For the text-containing cell, return its midpoint in (X, Y) coordinate format. 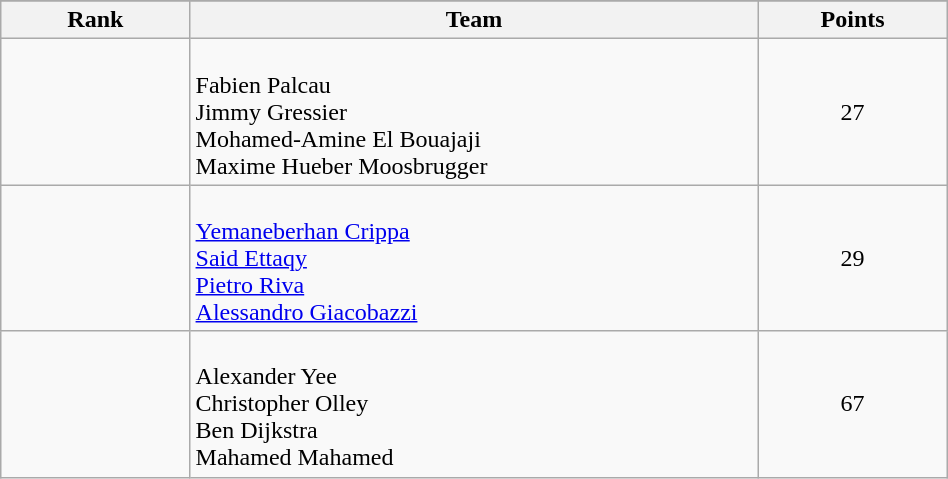
Rank (96, 20)
67 (852, 404)
29 (852, 258)
Fabien PalcauJimmy GressierMohamed-Amine El BouajajiMaxime Hueber Moosbrugger (474, 112)
27 (852, 112)
Team (474, 20)
Points (852, 20)
Yemaneberhan CrippaSaid EttaqyPietro RivaAlessandro Giacobazzi (474, 258)
Alexander YeeChristopher OlleyBen DijkstraMahamed Mahamed (474, 404)
